Return the (X, Y) coordinate for the center point of the cell that contains the specified text.  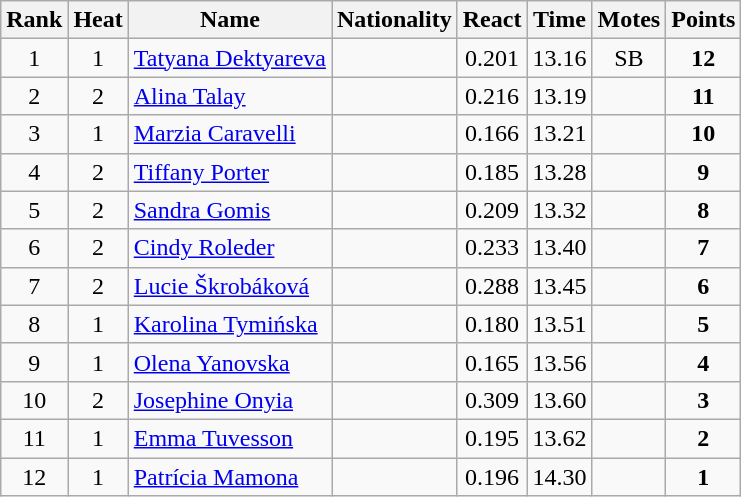
Cindy Roleder (230, 248)
Josephine Onyia (230, 400)
Heat (98, 20)
0.201 (492, 58)
0.180 (492, 324)
Sandra Gomis (230, 210)
SB (629, 58)
Emma Tuvesson (230, 438)
0.216 (492, 96)
0.165 (492, 362)
13.62 (560, 438)
13.45 (560, 286)
Karolina Tymińska (230, 324)
Alina Talay (230, 96)
0.166 (492, 134)
Time (560, 20)
0.195 (492, 438)
13.32 (560, 210)
14.30 (560, 477)
13.28 (560, 172)
Marzia Caravelli (230, 134)
0.233 (492, 248)
Tatyana Dektyareva (230, 58)
Motes (629, 20)
13.16 (560, 58)
Patrícia Mamona (230, 477)
Points (704, 20)
0.185 (492, 172)
13.40 (560, 248)
Lucie Škrobáková (230, 286)
Olena Yanovska (230, 362)
13.19 (560, 96)
Rank (34, 20)
React (492, 20)
Tiffany Porter (230, 172)
Name (230, 20)
13.51 (560, 324)
Nationality (395, 20)
13.56 (560, 362)
13.21 (560, 134)
0.196 (492, 477)
0.209 (492, 210)
13.60 (560, 400)
0.309 (492, 400)
0.288 (492, 286)
